Identify which cell holds the provided text, then report its [x, y] central coordinate. 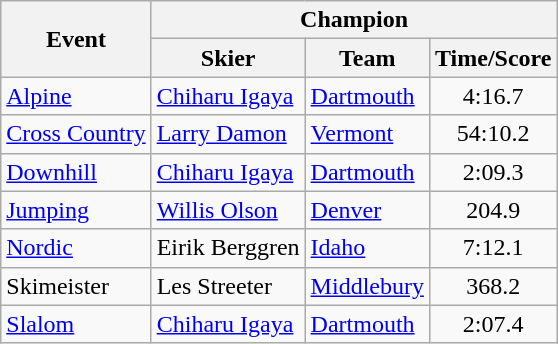
Larry Damon [228, 134]
Eirik Berggren [228, 248]
Jumping [76, 210]
2:09.3 [493, 172]
Denver [367, 210]
Skimeister [76, 286]
Middlebury [367, 286]
4:16.7 [493, 96]
Les Streeter [228, 286]
368.2 [493, 286]
Cross Country [76, 134]
Vermont [367, 134]
Downhill [76, 172]
Slalom [76, 324]
Willis Olson [228, 210]
Alpine [76, 96]
Champion [354, 20]
7:12.1 [493, 248]
Team [367, 58]
2:07.4 [493, 324]
Nordic [76, 248]
Idaho [367, 248]
Time/Score [493, 58]
54:10.2 [493, 134]
Skier [228, 58]
Event [76, 39]
204.9 [493, 210]
